Provide the [X, Y] coordinate of the cell's center where the given text is located.  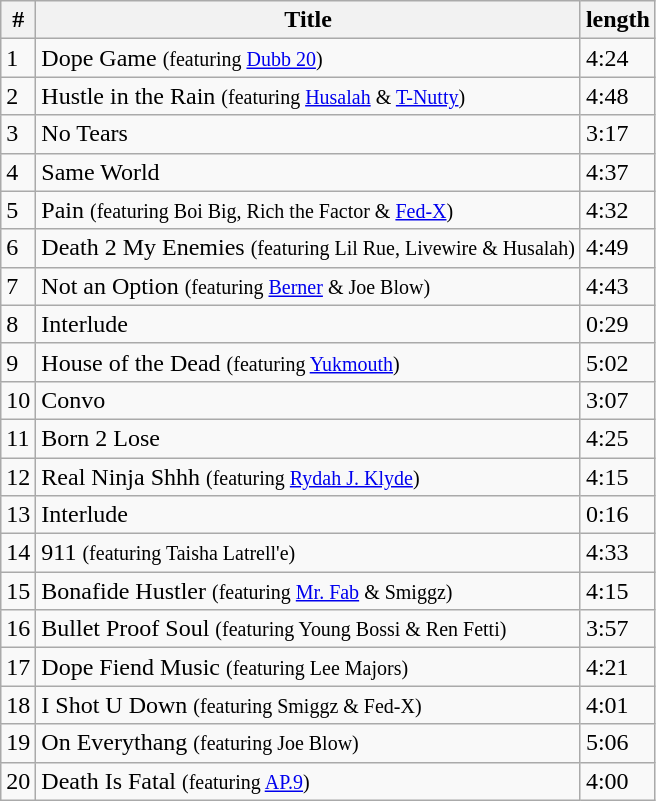
5:06 [618, 743]
17 [18, 667]
4:33 [618, 553]
18 [18, 705]
4:21 [618, 667]
20 [18, 781]
4:01 [618, 705]
4:43 [618, 286]
11 [18, 438]
10 [18, 400]
Death 2 My Enemies (featuring Lil Rue, Livewire & Husalah) [308, 248]
3:57 [618, 629]
4:24 [618, 58]
Pain (featuring Boi Big, Rich the Factor & Fed-X) [308, 210]
Real Ninja Shhh (featuring Rydah J. Klyde) [308, 477]
Convo [308, 400]
Same World [308, 172]
On Everythang (featuring Joe Blow) [308, 743]
19 [18, 743]
1 [18, 58]
12 [18, 477]
8 [18, 324]
911 (featuring Taisha Latrell'e) [308, 553]
Dope Game (featuring Dubb 20) [308, 58]
16 [18, 629]
Not an Option (featuring Berner & Joe Blow) [308, 286]
Dope Fiend Music (featuring Lee Majors) [308, 667]
5:02 [618, 362]
# [18, 20]
House of the Dead (featuring Yukmouth) [308, 362]
2 [18, 96]
3 [18, 134]
15 [18, 591]
4:48 [618, 96]
Hustle in the Rain (featuring Husalah & T-Nutty) [308, 96]
Death Is Fatal (featuring AP.9) [308, 781]
length [618, 20]
6 [18, 248]
Bullet Proof Soul (featuring Young Bossi & Ren Fetti) [308, 629]
4:25 [618, 438]
3:07 [618, 400]
Born 2 Lose [308, 438]
0:16 [618, 515]
4:00 [618, 781]
Title [308, 20]
0:29 [618, 324]
I Shot U Down (featuring Smiggz & Fed-X) [308, 705]
7 [18, 286]
Bonafide Hustler (featuring Mr. Fab & Smiggz) [308, 591]
4:49 [618, 248]
9 [18, 362]
4 [18, 172]
13 [18, 515]
3:17 [618, 134]
5 [18, 210]
4:32 [618, 210]
14 [18, 553]
No Tears [308, 134]
4:37 [618, 172]
